Return [X, Y] of the center of cell containing provided text 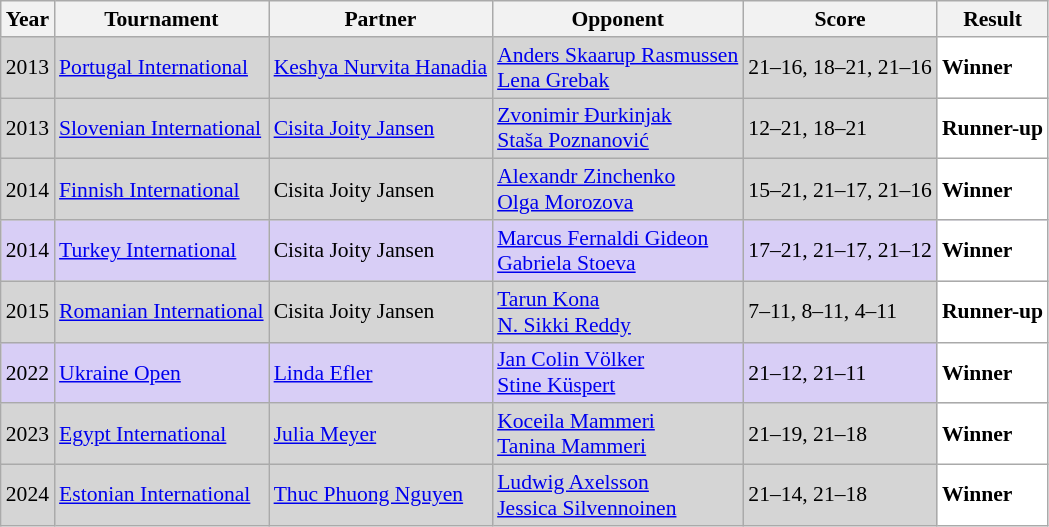
Thuc Phuong Nguyen [381, 496]
2022 [28, 372]
Julia Meyer [381, 434]
Result [992, 19]
Slovenian International [162, 128]
Ukraine Open [162, 372]
Year [28, 19]
Keshya Nurvita Hanadia [381, 68]
Koceila Mammeri Tanina Mammeri [618, 434]
7–11, 8–11, 4–11 [840, 312]
21–14, 21–18 [840, 496]
2023 [28, 434]
Tournament [162, 19]
Finnish International [162, 190]
Jan Colin Völker Stine Küspert [618, 372]
21–12, 21–11 [840, 372]
Anders Skaarup Rasmussen Lena Grebak [618, 68]
12–21, 18–21 [840, 128]
2024 [28, 496]
Linda Efler [381, 372]
Ludwig Axelsson Jessica Silvennoinen [618, 496]
Zvonimir Đurkinjak Staša Poznanović [618, 128]
Portugal International [162, 68]
Tarun Kona N. Sikki Reddy [618, 312]
Marcus Fernaldi Gideon Gabriela Stoeva [618, 250]
15–21, 21–17, 21–16 [840, 190]
Score [840, 19]
Turkey International [162, 250]
Romanian International [162, 312]
Estonian International [162, 496]
Partner [381, 19]
Egypt International [162, 434]
2015 [28, 312]
21–19, 21–18 [840, 434]
17–21, 21–17, 21–12 [840, 250]
21–16, 18–21, 21–16 [840, 68]
Opponent [618, 19]
Alexandr Zinchenko Olga Morozova [618, 190]
